Determine the [X, Y] coordinate at the center of the cell enclosing the given text.  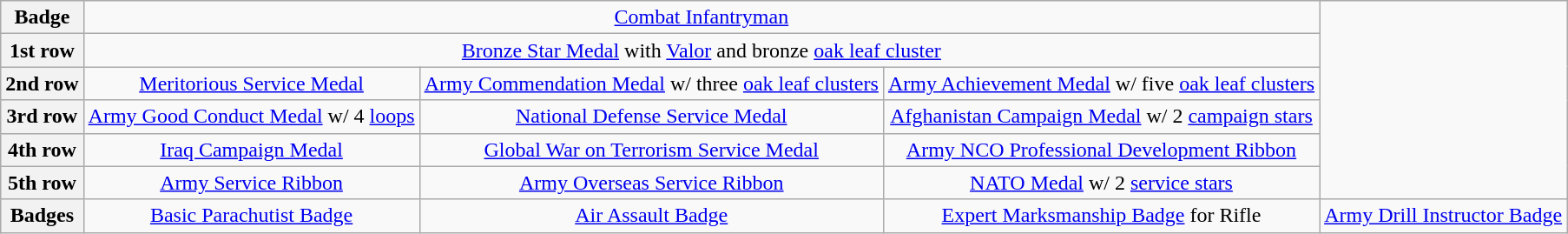
Basic Parachutist Badge [252, 216]
3rd row [42, 117]
NATO Medal w/ 2 service stars [1101, 183]
Badge [42, 17]
Badges [42, 216]
Bronze Star Medal with Valor and bronze oak leaf cluster [702, 50]
National Defense Service Medal [651, 117]
Combat Infantryman [702, 17]
Army NCO Professional Development Ribbon [1101, 150]
Army Overseas Service Ribbon [651, 183]
Iraq Campaign Medal [252, 150]
Meritorious Service Medal [252, 84]
Expert Marksmanship Badge for Rifle [1101, 216]
Army Drill Instructor Badge [1443, 216]
Army Achievement Medal w/ five oak leaf clusters [1101, 84]
Army Good Conduct Medal w/ 4 loops [252, 117]
1st row [42, 50]
2nd row [42, 84]
Army Service Ribbon [252, 183]
Air Assault Badge [651, 216]
5th row [42, 183]
Global War on Terrorism Service Medal [651, 150]
4th row [42, 150]
Army Commendation Medal w/ three oak leaf clusters [651, 84]
Afghanistan Campaign Medal w/ 2 campaign stars [1101, 117]
